Output the [x, y] coordinate of the center of the cell containing the given text.  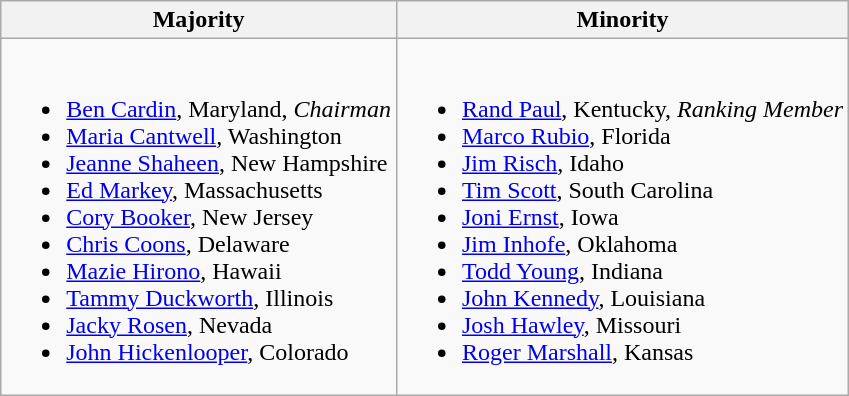
Minority [622, 20]
Majority [199, 20]
